Pinpoint the cell where the given text exists, returning its (x, y) midpoint coordinate. 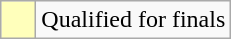
Qualified for finals (134, 20)
